For the text-containing cell, return its midpoint in [X, Y] coordinate format. 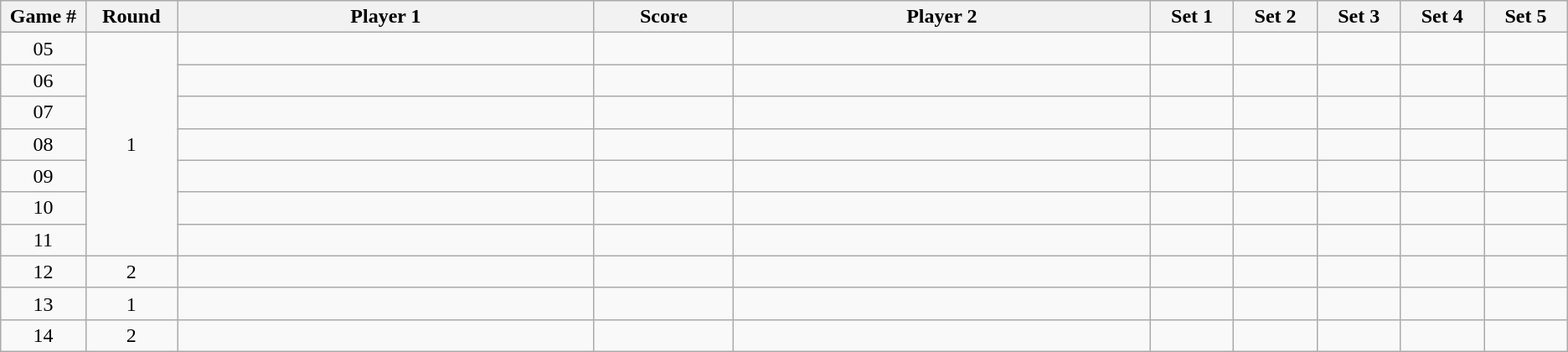
07 [44, 112]
Set 2 [1276, 17]
Set 1 [1192, 17]
13 [44, 303]
06 [44, 80]
12 [44, 272]
Round [131, 17]
09 [44, 176]
14 [44, 335]
Set 5 [1526, 17]
Set 4 [1442, 17]
Score [663, 17]
10 [44, 208]
Player 1 [386, 17]
Game # [44, 17]
05 [44, 49]
08 [44, 144]
11 [44, 240]
Player 2 [941, 17]
Set 3 [1359, 17]
